Provide the (x, y) coordinate of the cell's center where the given text is located.  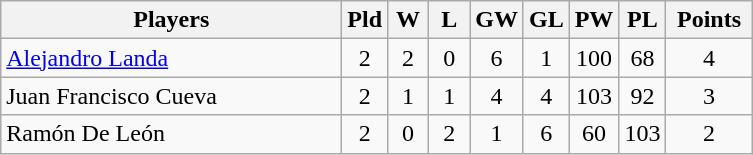
Juan Francisco Cueva (172, 96)
68 (642, 58)
Players (172, 20)
Alejandro Landa (172, 58)
Points (709, 20)
PW (594, 20)
L (450, 20)
Ramón De León (172, 134)
60 (594, 134)
3 (709, 96)
100 (594, 58)
GW (497, 20)
PL (642, 20)
Pld (365, 20)
W (408, 20)
GL (546, 20)
92 (642, 96)
